For the text-containing cell, return its midpoint in [x, y] coordinate format. 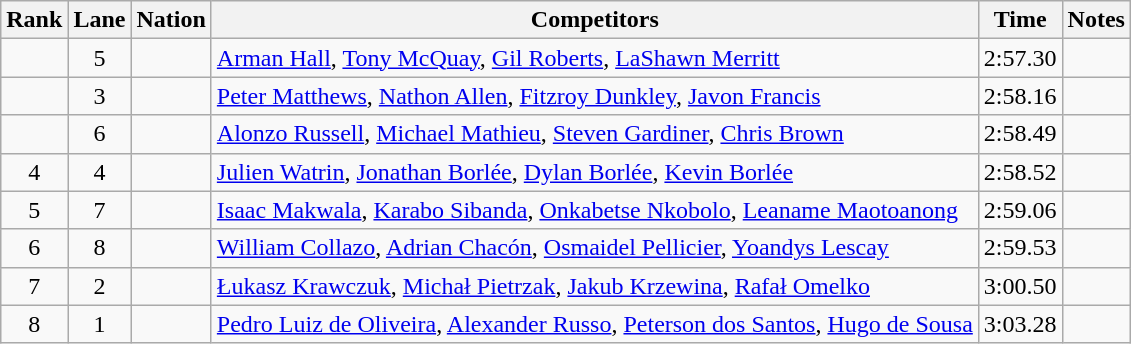
Lane [100, 20]
3:03.28 [1020, 324]
Pedro Luiz de Oliveira, Alexander Russo, Peterson dos Santos, Hugo de Sousa [594, 324]
2:58.49 [1020, 134]
Łukasz Krawczuk, Michał Pietrzak, Jakub Krzewina, Rafał Omelko [594, 286]
2:59.53 [1020, 248]
Notes [1096, 20]
Julien Watrin, Jonathan Borlée, Dylan Borlée, Kevin Borlée [594, 172]
2:59.06 [1020, 210]
2:58.52 [1020, 172]
Alonzo Russell, Michael Mathieu, Steven Gardiner, Chris Brown [594, 134]
William Collazo, Adrian Chacón, Osmaidel Pellicier, Yoandys Lescay [594, 248]
Competitors [594, 20]
Time [1020, 20]
Rank [34, 20]
2 [100, 286]
3:00.50 [1020, 286]
Isaac Makwala, Karabo Sibanda, Onkabetse Nkobolo, Leaname Maotoanong [594, 210]
1 [100, 324]
Nation [171, 20]
3 [100, 96]
2:57.30 [1020, 58]
Arman Hall, Tony McQuay, Gil Roberts, LaShawn Merritt [594, 58]
2:58.16 [1020, 96]
Peter Matthews, Nathon Allen, Fitzroy Dunkley, Javon Francis [594, 96]
